Search for the cell housing the specified text and yield its [X, Y] center coordinate. 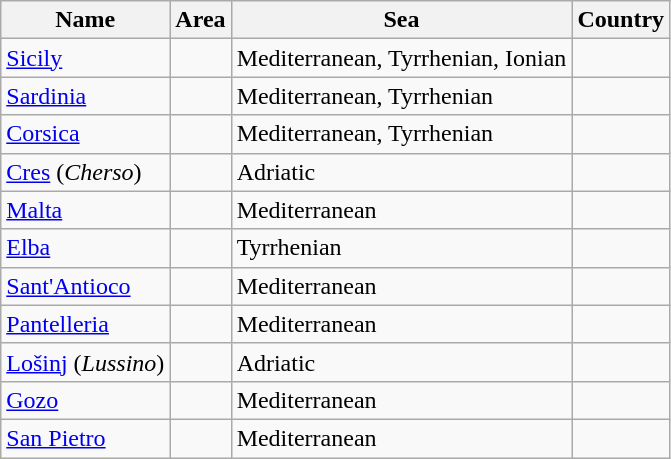
Name [86, 20]
Sicily [86, 58]
Gozo [86, 400]
Area [200, 20]
Lošinj (Lussino) [86, 362]
Cres (Cherso) [86, 172]
Pantelleria [86, 324]
San Pietro [86, 438]
Sea [402, 20]
Mediterranean, Tyrrhenian, Ionian [402, 58]
Malta [86, 210]
Sardinia [86, 96]
Elba [86, 248]
Corsica [86, 134]
Sant'Antioco [86, 286]
Country [621, 20]
Tyrrhenian [402, 248]
